Provide the [x, y] coordinate of the cell's center where the given text is located.  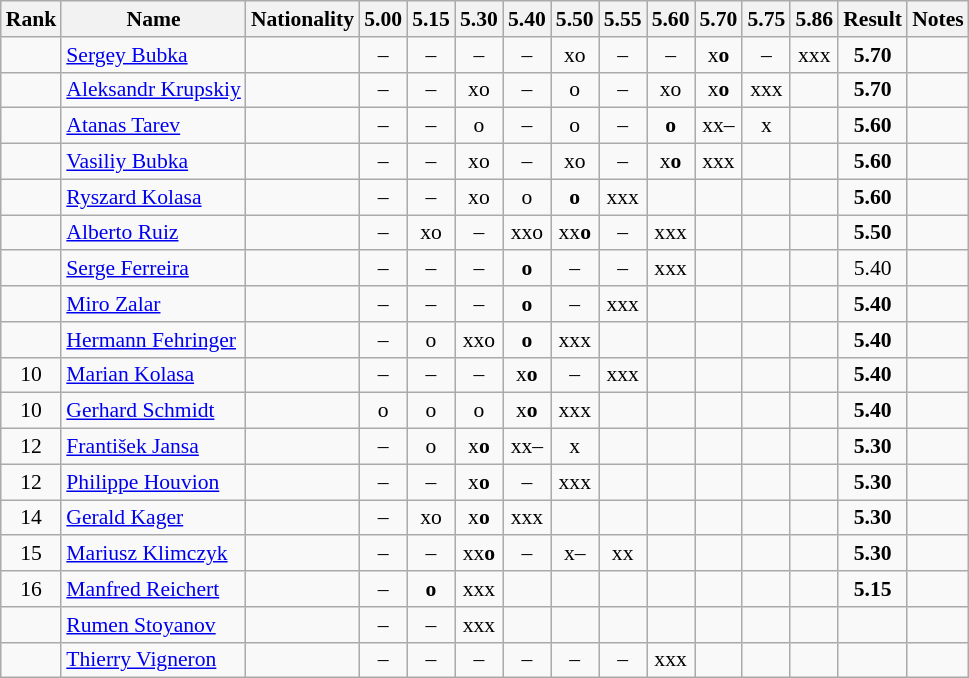
František Jansa [154, 447]
5.00 [383, 19]
xx [623, 554]
Thierry Vigneron [154, 660]
Manfred Reichert [154, 589]
Mariusz Klimczyk [154, 554]
15 [32, 554]
Alberto Ruiz [154, 233]
Philippe Houvion [154, 482]
Ryszard Kolasa [154, 197]
Gerhard Schmidt [154, 411]
16 [32, 589]
Notes [938, 19]
x– [575, 554]
5.86 [814, 19]
Marian Kolasa [154, 375]
Miro Zalar [154, 304]
Name [154, 19]
Sergey Bubka [154, 55]
Hermann Fehringer [154, 340]
5.75 [766, 19]
Rank [32, 19]
Vasiliy Bubka [154, 162]
14 [32, 518]
Nationality [302, 19]
Serge Ferreira [154, 269]
Rumen Stoyanov [154, 625]
Aleksandr Krupskiy [154, 90]
Atanas Tarev [154, 126]
Result [872, 19]
5.55 [623, 19]
Gerald Kager [154, 518]
